Locate the cell with the specified text and output its [x, y] center coordinate. 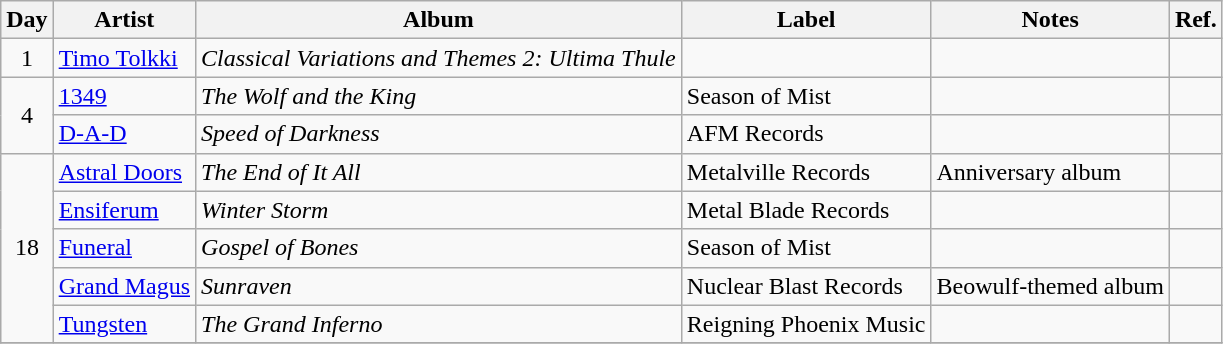
Album [439, 20]
Ensiferum [124, 210]
4 [27, 115]
Astral Doors [124, 172]
AFM Records [806, 134]
D-A-D [124, 134]
Metalville Records [806, 172]
Funeral [124, 248]
Tungsten [124, 324]
Notes [1050, 20]
Speed of Darkness [439, 134]
18 [27, 248]
Reigning Phoenix Music [806, 324]
Anniversary album [1050, 172]
The End of It All [439, 172]
Beowulf-themed album [1050, 286]
Timo Tolkki [124, 58]
Winter Storm [439, 210]
Gospel of Bones [439, 248]
Grand Magus [124, 286]
Metal Blade Records [806, 210]
Day [27, 20]
Label [806, 20]
The Wolf and the King [439, 96]
Sunraven [439, 286]
Artist [124, 20]
The Grand Inferno [439, 324]
1 [27, 58]
1349 [124, 96]
Classical Variations and Themes 2: Ultima Thule [439, 58]
Ref. [1196, 20]
Nuclear Blast Records [806, 286]
